Identify which cell holds the provided text, then report its (X, Y) central coordinate. 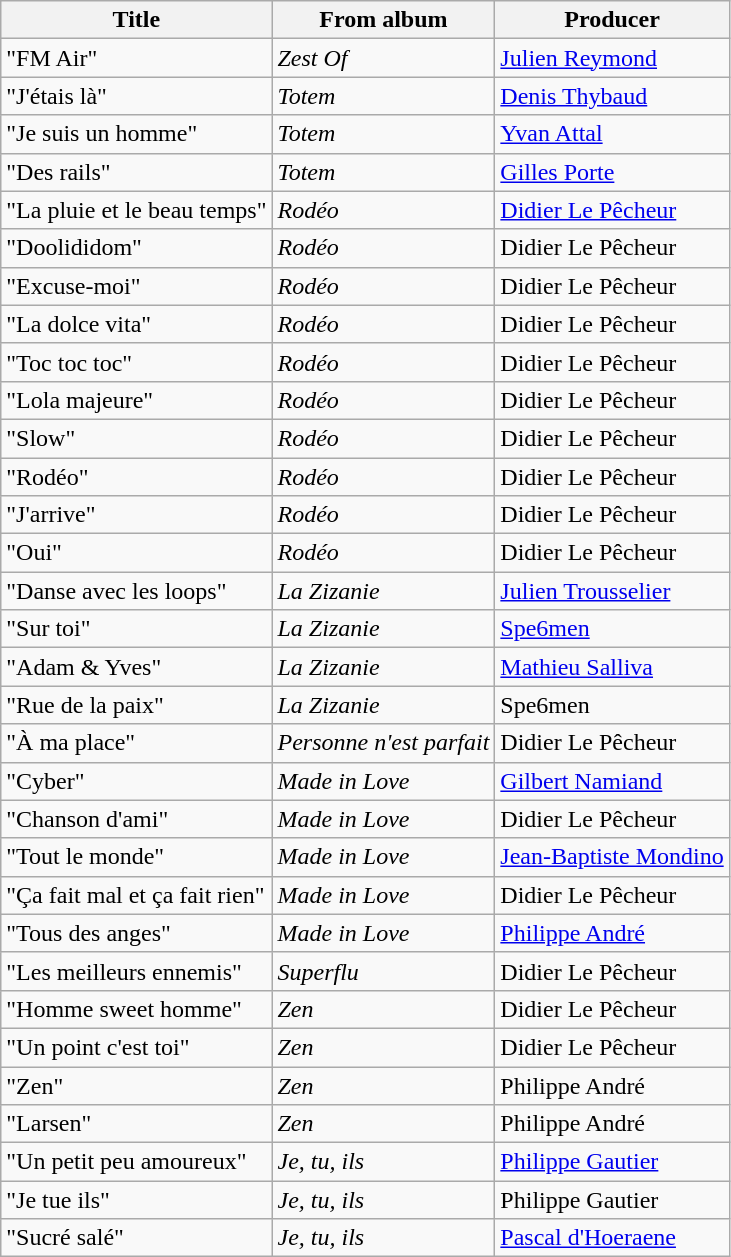
Julien Trousselier (612, 591)
Mathieu Salliva (612, 667)
"Un petit peu amoureux" (136, 1162)
"Cyber" (136, 781)
Yvan Attal (612, 134)
"Oui" (136, 553)
Zest Of (384, 58)
"Un point c'est toi" (136, 1047)
Gilbert Namiand (612, 781)
"Je suis un homme" (136, 134)
"Zen" (136, 1085)
"Doolididom" (136, 248)
"Rodéo" (136, 477)
"Ça fait mal et ça fait rien" (136, 895)
"Lola majeure" (136, 400)
Personne n'est parfait (384, 743)
"J'arrive" (136, 515)
"Adam & Yves" (136, 667)
"Sur toi" (136, 629)
"Toc toc toc" (136, 362)
"Les meilleurs ennemis" (136, 971)
Julien Reymond (612, 58)
"Larsen" (136, 1124)
"Chanson d'ami" (136, 819)
"Danse avec les loops" (136, 591)
"J'étais là" (136, 96)
"Tout le monde" (136, 857)
"Slow" (136, 438)
"Homme sweet homme" (136, 1009)
Jean-Baptiste Mondino (612, 857)
"FM Air" (136, 58)
Superflu (384, 971)
Gilles Porte (612, 172)
"Rue de la paix" (136, 705)
"La pluie et le beau temps" (136, 210)
Pascal d'Hoeraene (612, 1238)
"Je tue ils" (136, 1200)
"Excuse-moi" (136, 286)
Denis Thybaud (612, 96)
From album (384, 20)
Producer (612, 20)
"À ma place" (136, 743)
"Des rails" (136, 172)
"Sucré salé" (136, 1238)
"Tous des anges" (136, 933)
Title (136, 20)
"La dolce vita" (136, 324)
